Pinpoint the cell where the given text exists, returning its (X, Y) midpoint coordinate. 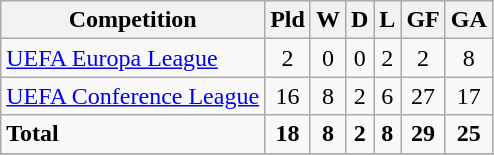
17 (468, 96)
6 (388, 96)
D (359, 20)
UEFA Europa League (133, 58)
25 (468, 134)
UEFA Conference League (133, 96)
29 (423, 134)
18 (288, 134)
GF (423, 20)
GA (468, 20)
27 (423, 96)
16 (288, 96)
Competition (133, 20)
Pld (288, 20)
L (388, 20)
W (328, 20)
Total (133, 134)
